Determine the [X, Y] coordinate at the center of the cell enclosing the given text.  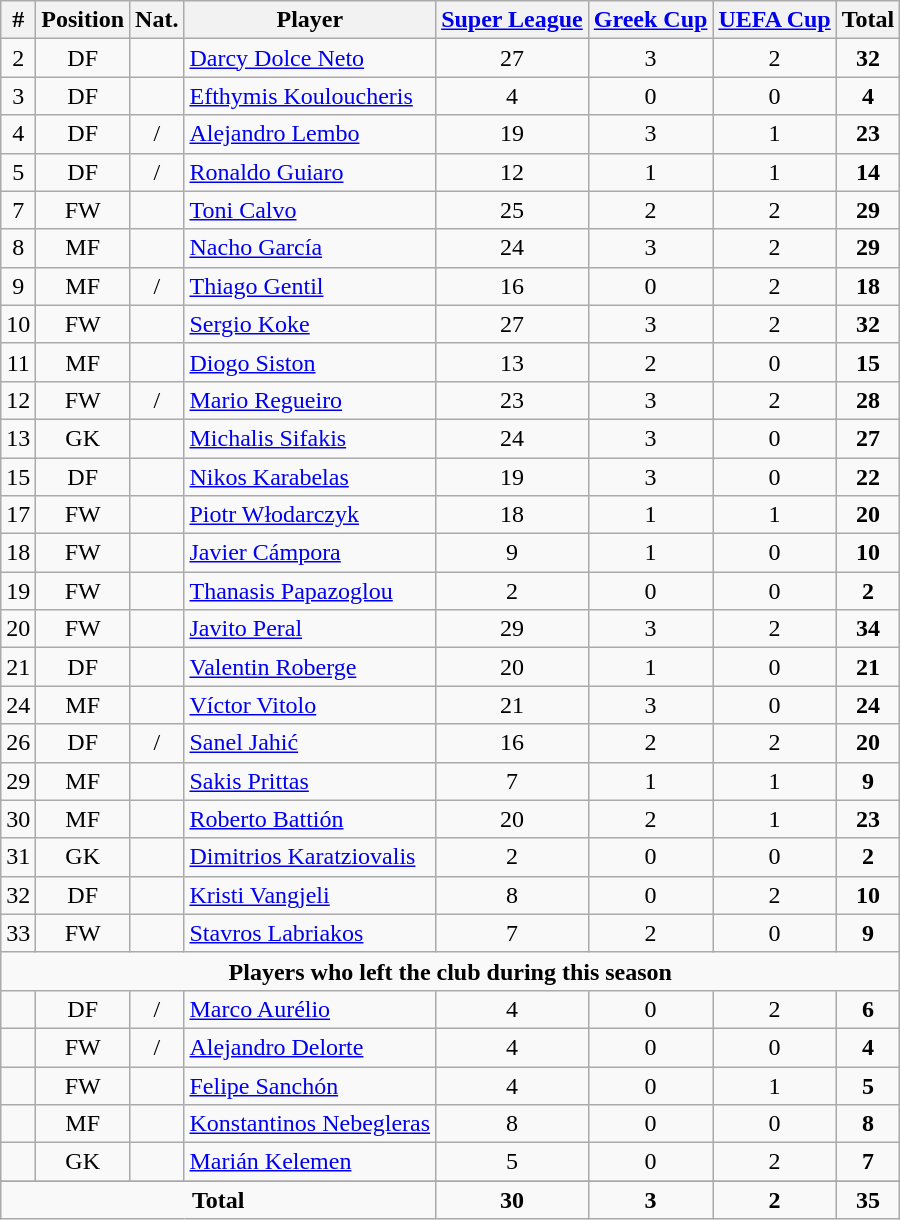
Player [310, 20]
Mario Regueiro [310, 400]
Alejandro Lembo [310, 134]
25 [512, 210]
Nikos Karabelas [310, 477]
Alejandro Delorte [310, 1047]
Players who left the club during this season [450, 971]
Javier Cámpora [310, 553]
Sanel Jahić [310, 743]
Stavros Labriakos [310, 933]
Javito Peral [310, 629]
Konstantinos Nebegleras [310, 1124]
33 [18, 933]
Position [83, 20]
Sergio Koke [310, 324]
Valentin Roberge [310, 667]
Nacho García [310, 248]
Víctor Vitolo [310, 705]
17 [18, 515]
Piotr Włodarczyk [310, 515]
31 [18, 857]
Toni Calvo [310, 210]
Marco Aurélio [310, 1009]
Nat. [157, 20]
# [18, 20]
Super League [512, 20]
6 [868, 1009]
Thiago Gentil [310, 286]
Felipe Sanchón [310, 1085]
Darcy Dolce Neto [310, 58]
Efthymis Kouloucheris [310, 96]
Greek Cup [650, 20]
Thanasis Papazoglou [310, 591]
Michalis Sifakis [310, 438]
35 [868, 1200]
Kristi Vangjeli [310, 895]
Roberto Battión [310, 819]
Ronaldo Guiaro [310, 172]
26 [18, 743]
Dimitrios Karatziovalis [310, 857]
Diogo Siston [310, 362]
11 [18, 362]
22 [868, 477]
Sakis Prittas [310, 781]
28 [868, 400]
14 [868, 172]
34 [868, 629]
UEFA Cup [774, 20]
Marián Kelemen [310, 1162]
